Output the [x, y] coordinate of the center of the cell containing the given text.  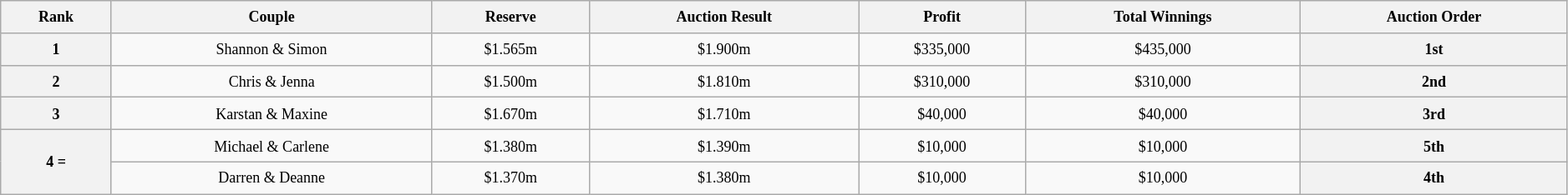
$1.500m [511, 82]
4 = [57, 162]
$335,000 [942, 48]
$1.565m [511, 48]
1 [57, 48]
3rd [1434, 113]
Shannon & Simon [271, 48]
$1.710m [724, 113]
Michael & Carlene [271, 145]
Couple [271, 17]
2 [57, 82]
1st [1434, 48]
$1.390m [724, 145]
5th [1434, 145]
$1.670m [511, 113]
$1.370m [511, 178]
Reserve [511, 17]
3 [57, 113]
Chris & Jenna [271, 82]
Total Winnings [1163, 17]
Rank [57, 17]
Auction Order [1434, 17]
Auction Result [724, 17]
4th [1434, 178]
$1.900m [724, 48]
$1.810m [724, 82]
Karstan & Maxine [271, 113]
Profit [942, 17]
2nd [1434, 82]
Darren & Deanne [271, 178]
$435,000 [1163, 48]
